Search for the cell housing the specified text and yield its [x, y] center coordinate. 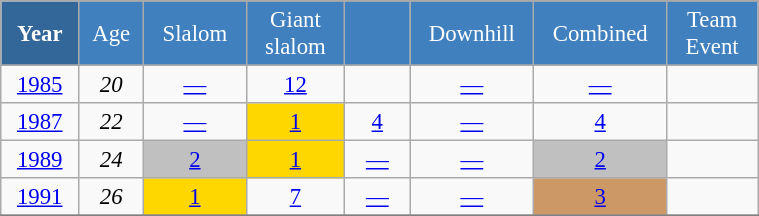
24 [112, 160]
1987 [40, 122]
1991 [40, 197]
1985 [40, 85]
20 [112, 85]
22 [112, 122]
7 [296, 197]
Year [40, 34]
Age [112, 34]
Slalom [195, 34]
12 [296, 85]
26 [112, 197]
Giantslalom [296, 34]
1989 [40, 160]
Downhill [472, 34]
Team Event [712, 34]
3 [600, 197]
Combined [600, 34]
